Output the (X, Y) coordinate of the center of the cell containing the given text.  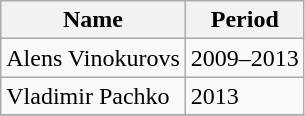
2013 (244, 96)
Vladimir Pachko (94, 96)
Alens Vinokurovs (94, 58)
Period (244, 20)
Name (94, 20)
2009–2013 (244, 58)
